Pinpoint the cell where the given text exists, returning its (X, Y) midpoint coordinate. 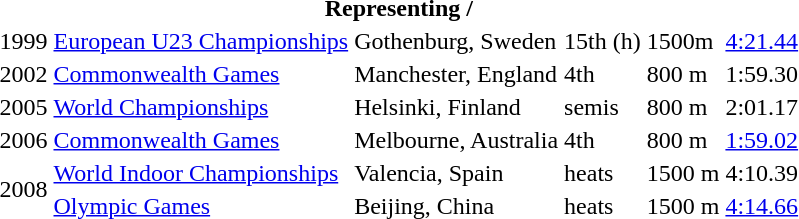
1500 m (683, 173)
1500m (683, 41)
Helsinki, Finland (456, 107)
15th (h) (603, 41)
Manchester, England (456, 74)
Melbourne, Australia (456, 140)
heats (603, 173)
World Indoor Championships (201, 173)
Valencia, Spain (456, 173)
Gothenburg, Sweden (456, 41)
European U23 Championships (201, 41)
World Championships (201, 107)
semis (603, 107)
